For the text-containing cell, return its midpoint in (X, Y) coordinate format. 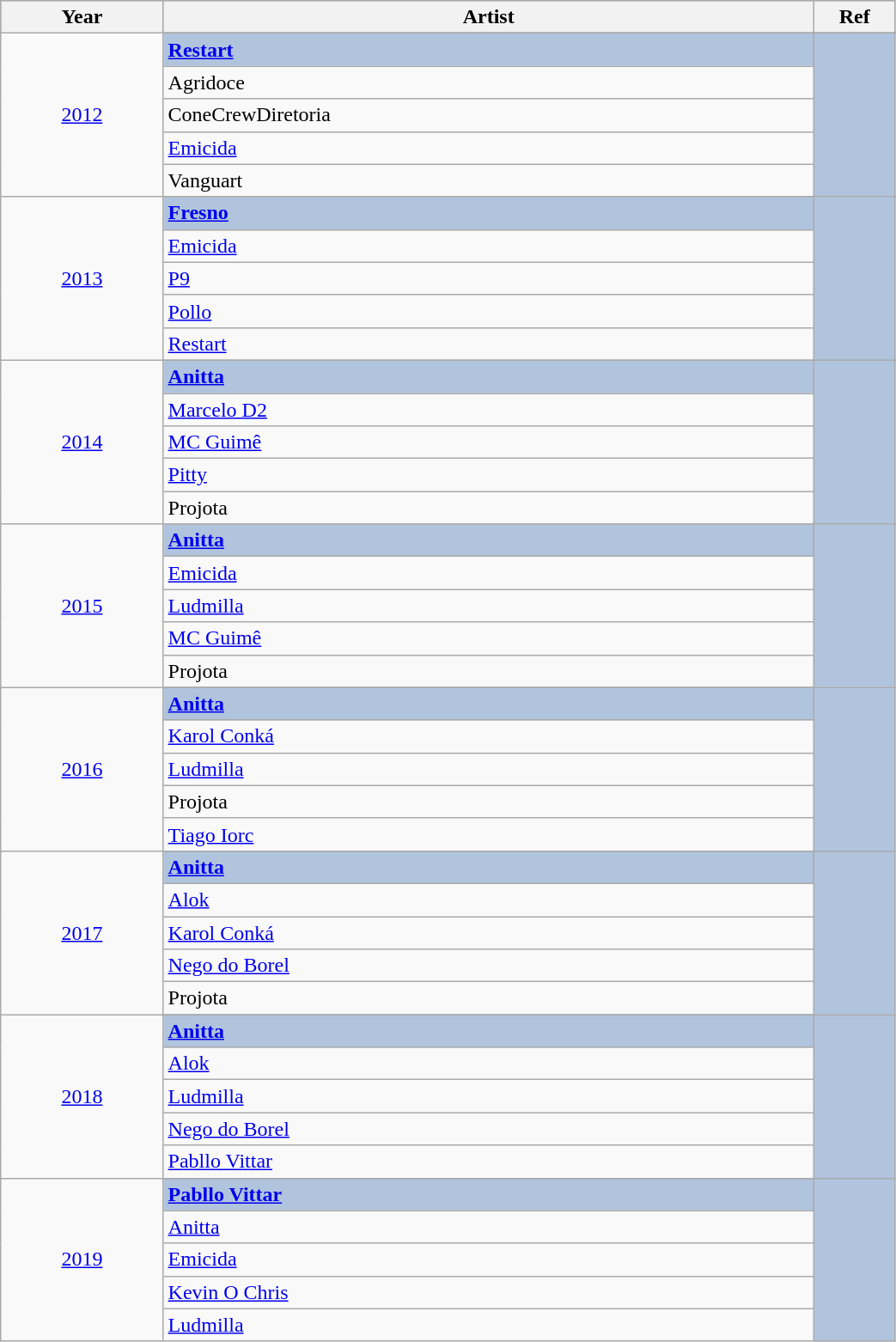
Marcelo D2 (488, 410)
Kevin O Chris (488, 1292)
Tiago Iorc (488, 834)
Pollo (488, 311)
2016 (82, 769)
Artist (488, 17)
2014 (82, 442)
2017 (82, 932)
Ref (854, 17)
2013 (82, 278)
Agridoce (488, 82)
2015 (82, 606)
2012 (82, 115)
Vanguart (488, 180)
2019 (82, 1260)
Fresno (488, 213)
2018 (82, 1096)
P9 (488, 278)
Year (82, 17)
ConeCrewDiretoria (488, 115)
Pitty (488, 475)
